From the cell containing the given text, extract its center point as (x, y) coordinate. 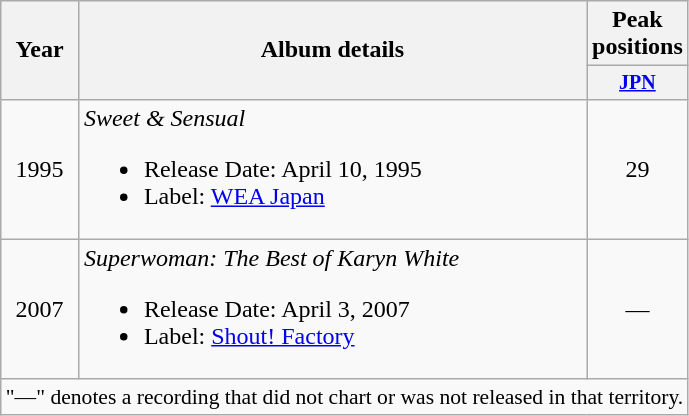
"—" denotes a recording that did not chart or was not released in that territory. (345, 397)
JPN (637, 82)
— (637, 309)
Peak positions (637, 34)
Superwoman: The Best of Karyn WhiteRelease Date: April 3, 2007Label: Shout! Factory (332, 309)
2007 (40, 309)
29 (637, 169)
Year (40, 50)
1995 (40, 169)
Album details (332, 50)
Sweet & SensualRelease Date: April 10, 1995Label: WEA Japan (332, 169)
